Capture the cell that displays the provided text and extract its (x, y) central coordinate. 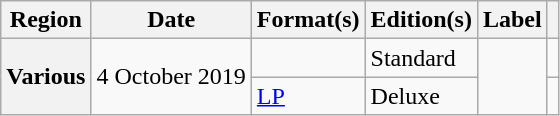
Region (46, 20)
Edition(s) (421, 20)
Deluxe (421, 96)
LP (308, 96)
Standard (421, 58)
Format(s) (308, 20)
Date (171, 20)
Various (46, 77)
Label (512, 20)
4 October 2019 (171, 77)
